Output the (X, Y) coordinate of the center of the cell containing the given text.  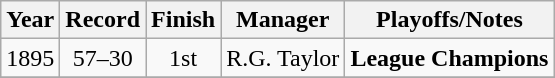
1st (184, 58)
Finish (184, 20)
Year (30, 20)
Record (103, 20)
1895 (30, 58)
57–30 (103, 58)
R.G. Taylor (283, 58)
Playoffs/Notes (450, 20)
League Champions (450, 58)
Manager (283, 20)
